Scan for the cell matching the given text and deliver its [x, y] coordinate at center. 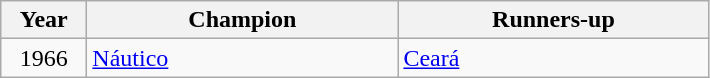
Ceará [554, 58]
Náutico [242, 58]
1966 [44, 58]
Champion [242, 20]
Runners-up [554, 20]
Year [44, 20]
